Scan for the cell matching the given text and deliver its (X, Y) coordinate at center. 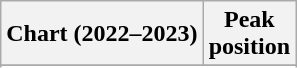
Peakposition (249, 34)
Chart (2022–2023) (102, 34)
